Identify which cell holds the provided text, then report its (X, Y) central coordinate. 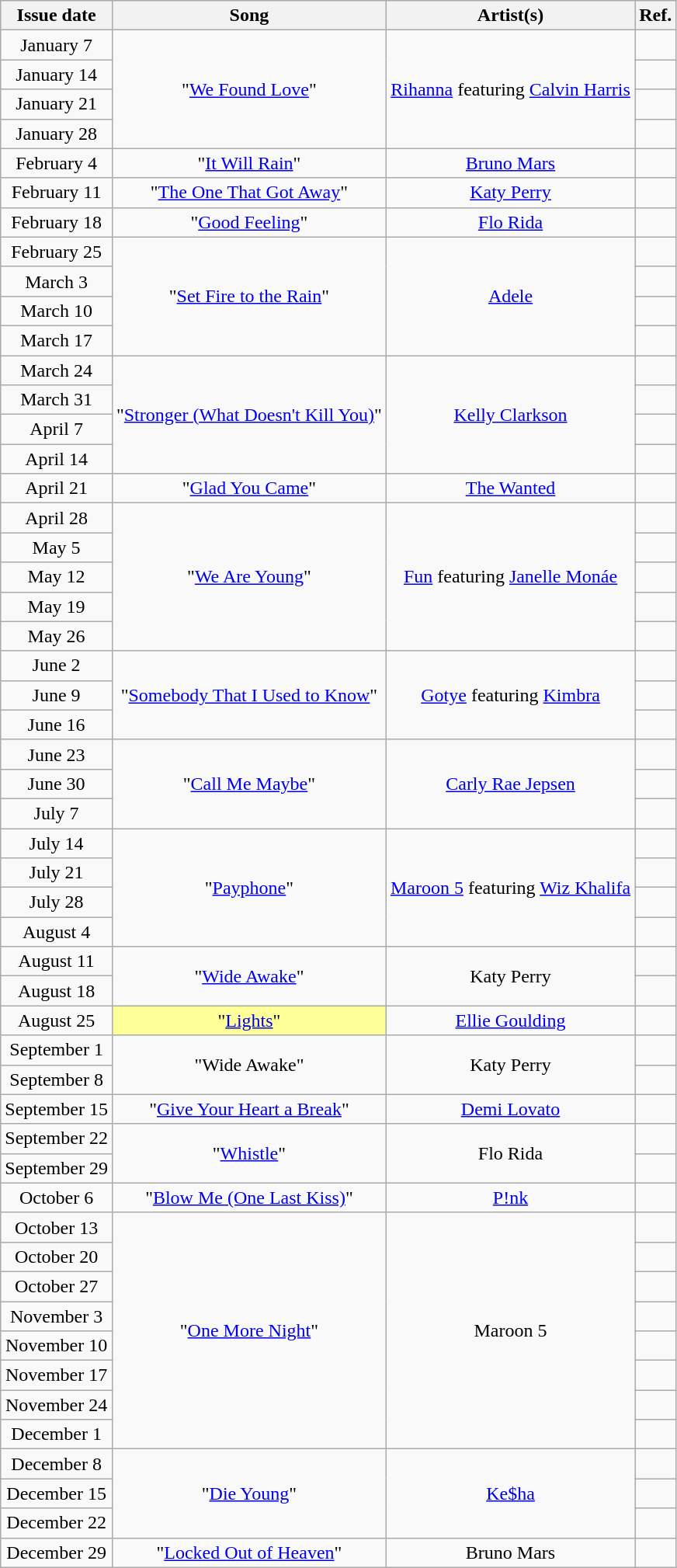
September 22 (57, 1139)
"It Will Rain" (248, 163)
"We Found Love" (248, 89)
March 24 (57, 370)
December 15 (57, 1493)
December 8 (57, 1464)
"We Are Young" (248, 577)
April 14 (57, 459)
"Somebody That I Used to Know" (248, 695)
"The One That Got Away" (248, 193)
Artist(s) (510, 16)
May 26 (57, 636)
October 20 (57, 1257)
August 18 (57, 991)
Maroon 5 (510, 1330)
Adele (510, 296)
November 17 (57, 1375)
June 2 (57, 666)
Demi Lovato (510, 1109)
June 16 (57, 725)
July 14 (57, 843)
February 4 (57, 163)
June 9 (57, 695)
Carly Rae Jepsen (510, 784)
October 6 (57, 1198)
April 28 (57, 518)
December 1 (57, 1434)
July 28 (57, 902)
September 29 (57, 1168)
"Whistle" (248, 1153)
"Die Young" (248, 1493)
October 27 (57, 1286)
"One More Night" (248, 1330)
"Stronger (What Doesn't Kill You)" (248, 415)
Maroon 5 featuring Wiz Khalifa (510, 887)
June 23 (57, 754)
July 7 (57, 813)
August 4 (57, 932)
Gotye featuring Kimbra (510, 695)
Song (248, 16)
P!nk (510, 1198)
Rihanna featuring Calvin Harris (510, 89)
September 1 (57, 1050)
March 10 (57, 311)
February 11 (57, 193)
January 21 (57, 104)
August 25 (57, 1020)
April 7 (57, 429)
December 22 (57, 1523)
January 14 (57, 75)
Kelly Clarkson (510, 415)
The Wanted (510, 488)
"Payphone" (248, 887)
"Locked Out of Heaven" (248, 1552)
September 15 (57, 1109)
"Call Me Maybe" (248, 784)
"Set Fire to the Rain" (248, 296)
March 31 (57, 400)
April 21 (57, 488)
November 24 (57, 1405)
May 19 (57, 607)
"Blow Me (One Last Kiss)" (248, 1198)
May 5 (57, 548)
January 7 (57, 45)
February 18 (57, 222)
January 28 (57, 134)
"Good Feeling" (248, 222)
Ellie Goulding (510, 1020)
Fun featuring Janelle Monáe (510, 577)
March 3 (57, 281)
August 11 (57, 961)
Ref. (655, 16)
November 10 (57, 1346)
July 21 (57, 873)
March 17 (57, 340)
May 12 (57, 577)
June 30 (57, 784)
"Lights" (248, 1020)
December 29 (57, 1552)
Issue date (57, 16)
October 13 (57, 1227)
February 25 (57, 252)
Ke$ha (510, 1493)
September 8 (57, 1080)
"Give Your Heart a Break" (248, 1109)
November 3 (57, 1316)
"Glad You Came" (248, 488)
